Determine the (X, Y) coordinate at the center of the cell enclosing the given text.  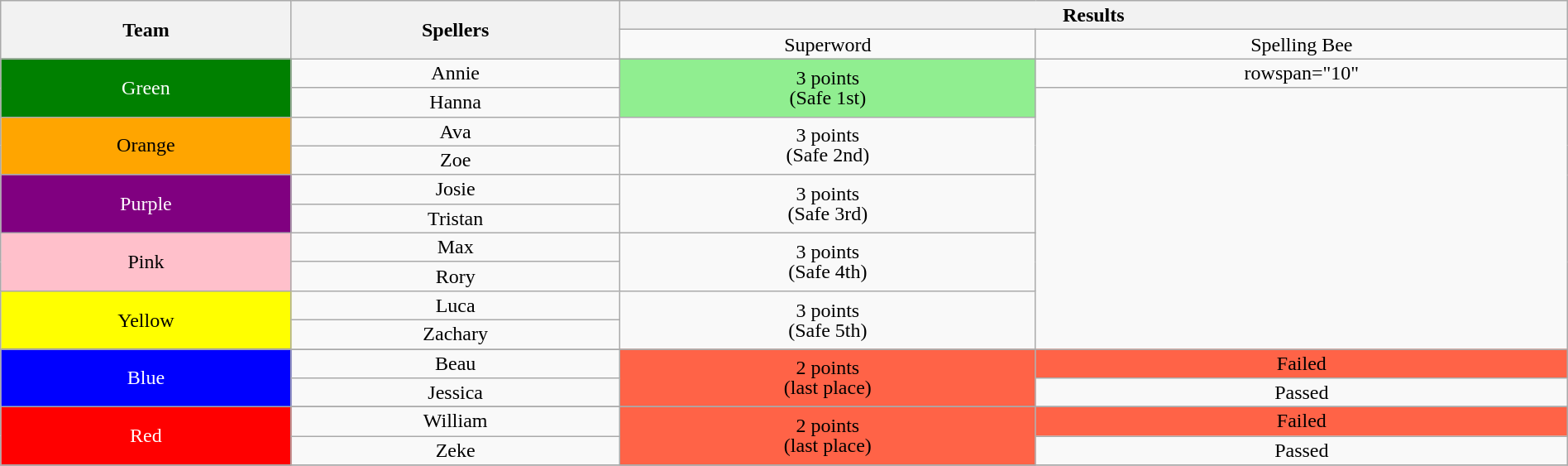
Spelling Bee (1302, 45)
Jessica (455, 392)
Zachary (455, 334)
Team (146, 30)
Spellers (455, 30)
3 points(Safe 1st) (827, 88)
Zeke (455, 450)
Results (1093, 15)
Pink (146, 262)
William (455, 422)
Rory (455, 276)
Blue (146, 378)
Red (146, 436)
Max (455, 247)
Luca (455, 305)
Ava (455, 131)
Green (146, 88)
3 points(Safe 3rd) (827, 204)
3 points(Safe 5th) (827, 319)
Annie (455, 73)
Purple (146, 204)
Josie (455, 189)
Hanna (455, 103)
Beau (455, 364)
3 points(Safe 2nd) (827, 146)
Orange (146, 146)
Superword (827, 45)
Zoe (455, 161)
3 points(Safe 4th) (827, 262)
rowspan="10" (1302, 73)
Tristan (455, 219)
Yellow (146, 319)
